Detect which cell encompasses the target text, then output its [X, Y] center coordinate. 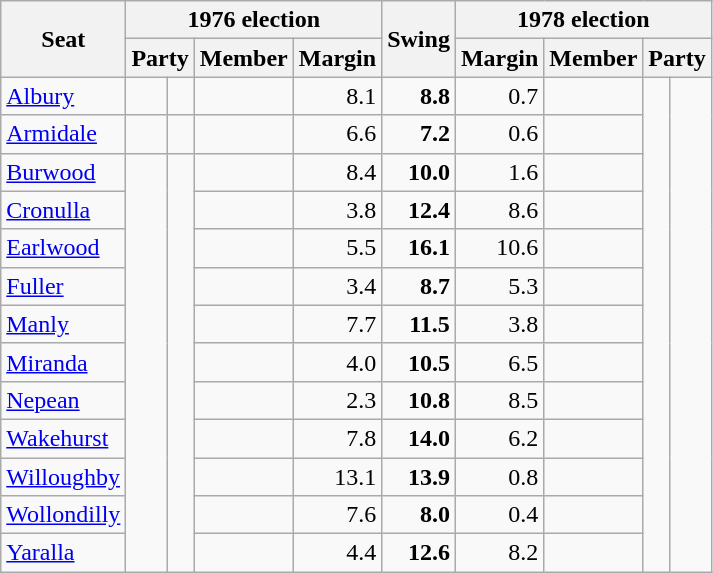
Miranda [64, 362]
7.6 [337, 515]
Manly [64, 324]
Fuller [64, 286]
Armidale [64, 134]
Yaralla [64, 553]
10.5 [419, 362]
5.5 [337, 248]
8.5 [499, 400]
11.5 [419, 324]
Seat [64, 39]
Willoughby [64, 477]
4.0 [337, 362]
8.7 [419, 286]
10.6 [499, 248]
8.1 [337, 96]
4.4 [337, 553]
0.7 [499, 96]
12.6 [419, 553]
12.4 [419, 210]
1.6 [499, 172]
6.2 [499, 438]
8.4 [337, 172]
1976 election [254, 20]
6.5 [499, 362]
7.7 [337, 324]
2.3 [337, 400]
8.6 [499, 210]
3.4 [337, 286]
16.1 [419, 248]
13.9 [419, 477]
Wollondilly [64, 515]
13.1 [337, 477]
14.0 [419, 438]
Burwood [64, 172]
7.2 [419, 134]
8.2 [499, 553]
6.6 [337, 134]
Albury [64, 96]
Cronulla [64, 210]
0.6 [499, 134]
7.8 [337, 438]
Swing [419, 39]
8.8 [419, 96]
10.0 [419, 172]
5.3 [499, 286]
Earlwood [64, 248]
0.4 [499, 515]
8.0 [419, 515]
0.8 [499, 477]
1978 election [583, 20]
10.8 [419, 400]
Wakehurst [64, 438]
Nepean [64, 400]
